Capture the cell that displays the provided text and extract its (x, y) central coordinate. 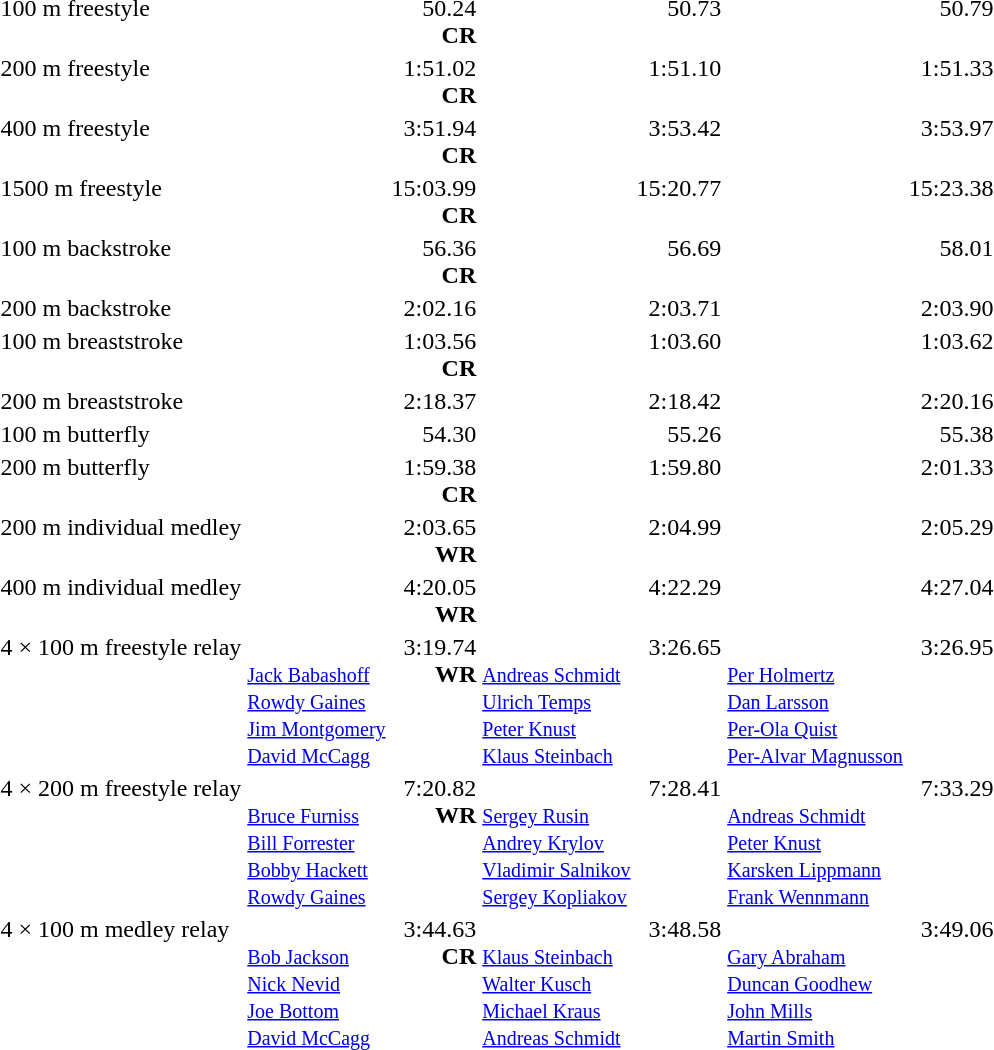
4:20.05 WR (434, 600)
2:04.99 (679, 540)
Andreas SchmidtPeter KnustKarsken LippmannFrank Wennmann (816, 842)
2:03.71 (679, 308)
54.30 (434, 434)
1:03.56 CR (434, 354)
1:51.02 CR (434, 82)
1:03.60 (679, 354)
4:22.29 (679, 600)
7:28.41 (679, 842)
2:18.37 (434, 401)
2:18.42 (679, 401)
15:03.99 CR (434, 202)
1:59.38 CR (434, 480)
3:19.74 WR (434, 701)
Sergey RusinAndrey KrylovVladimir SalnikovSergey Kopliakov (556, 842)
55.26 (679, 434)
15:20.77 (679, 202)
Andreas SchmidtUlrich TempsPeter KnustKlaus Steinbach (556, 701)
1:59.80 (679, 480)
3:51.94 CR (434, 142)
56.36 CR (434, 262)
2:02.16 (434, 308)
1:51.10 (679, 82)
7:20.82 WR (434, 842)
2:03.65 WR (434, 540)
Jack BabashoffRowdy GainesJim MontgomeryDavid McCagg (316, 701)
Bruce FurnissBill ForresterBobby HackettRowdy Gaines (316, 842)
Per HolmertzDan LarssonPer-Ola QuistPer-Alvar Magnusson (816, 701)
3:26.65 (679, 701)
3:53.42 (679, 142)
56.69 (679, 262)
